Identify which cell holds the provided text, then report its [x, y] central coordinate. 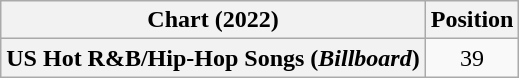
Chart (2022) [213, 20]
Position [472, 20]
39 [472, 58]
US Hot R&B/Hip-Hop Songs (Billboard) [213, 58]
